Return the [x, y] coordinate for the center point of the cell that contains the specified text.  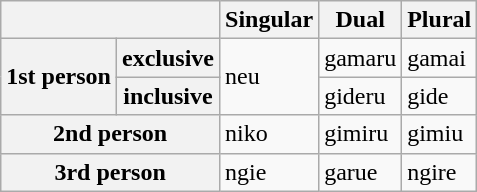
ngie [270, 172]
gamai [440, 58]
gide [440, 96]
inclusive [168, 96]
ngire [440, 172]
garue [360, 172]
1st person [59, 77]
Dual [360, 20]
Singular [270, 20]
niko [270, 134]
gimiru [360, 134]
gamaru [360, 58]
exclusive [168, 58]
Plural [440, 20]
gimiu [440, 134]
2nd person [110, 134]
neu [270, 77]
gideru [360, 96]
3rd person [110, 172]
